Capture the cell that displays the provided text and extract its [X, Y] central coordinate. 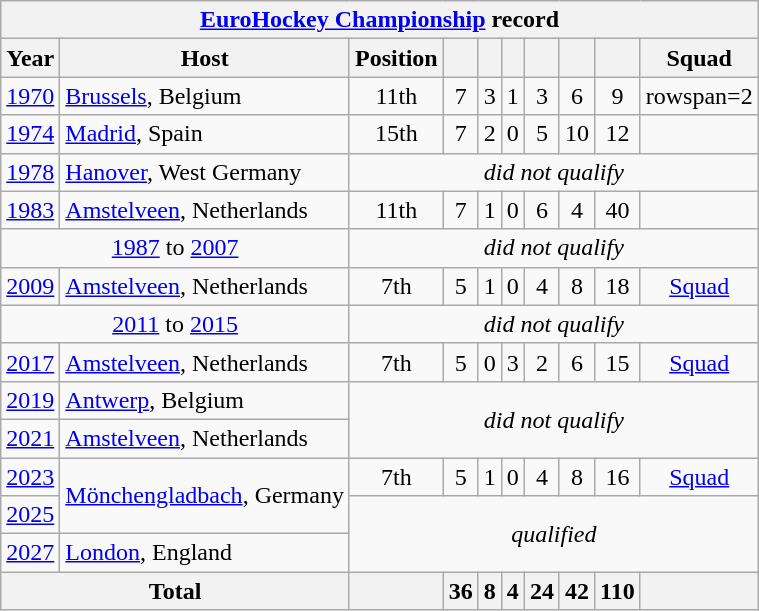
24 [542, 591]
Total [176, 591]
rowspan=2 [699, 96]
Madrid, Spain [205, 134]
qualified [554, 534]
Year [30, 58]
16 [618, 477]
42 [576, 591]
9 [618, 96]
2019 [30, 400]
36 [460, 591]
2011 to 2015 [176, 324]
EuroHockey Championship record [380, 20]
2023 [30, 477]
1987 to 2007 [176, 248]
1983 [30, 210]
Brussels, Belgium [205, 96]
10 [576, 134]
2009 [30, 286]
15th [396, 134]
18 [618, 286]
London, England [205, 553]
Antwerp, Belgium [205, 400]
1974 [30, 134]
2021 [30, 438]
Position [396, 58]
Hanover, West Germany [205, 172]
Mönchengladbach, Germany [205, 496]
40 [618, 210]
1970 [30, 96]
2017 [30, 362]
1978 [30, 172]
15 [618, 362]
2027 [30, 553]
110 [618, 591]
Host [205, 58]
12 [618, 134]
2025 [30, 515]
